Identify which cell holds the provided text, then report its (X, Y) central coordinate. 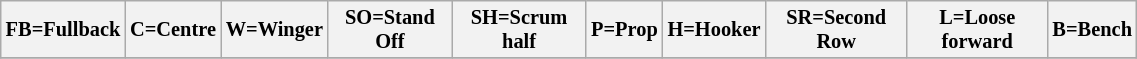
SO=Stand Off (390, 29)
L=Loose forward (977, 29)
FB=Fullback (63, 29)
B=Bench (1092, 29)
SH=Scrum half (519, 29)
H=Hooker (714, 29)
C=Centre (173, 29)
SR=Second Row (836, 29)
P=Prop (624, 29)
W=Winger (274, 29)
